Output the [x, y] coordinate of the center of the cell containing the given text.  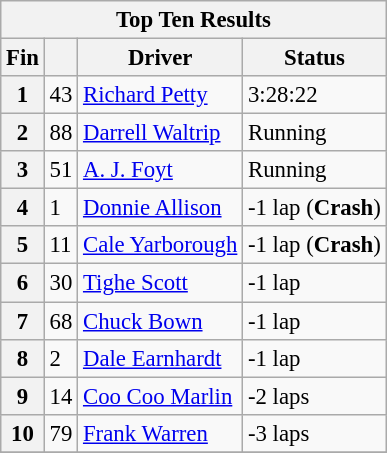
A. J. Foyt [160, 170]
Top Ten Results [194, 20]
5 [23, 245]
11 [60, 245]
9 [23, 396]
Richard Petty [160, 95]
Status [314, 58]
Fin [23, 58]
Dale Earnhardt [160, 358]
79 [60, 433]
-3 laps [314, 433]
Coo Coo Marlin [160, 396]
Donnie Allison [160, 208]
3 [23, 170]
Tighe Scott [160, 283]
51 [60, 170]
30 [60, 283]
Cale Yarborough [160, 245]
43 [60, 95]
3:28:22 [314, 95]
68 [60, 321]
Frank Warren [160, 433]
Driver [160, 58]
-2 laps [314, 396]
Chuck Bown [160, 321]
10 [23, 433]
6 [23, 283]
Darrell Waltrip [160, 133]
4 [23, 208]
14 [60, 396]
7 [23, 321]
8 [23, 358]
88 [60, 133]
